Output the [x, y] coordinate of the center of the cell containing the given text.  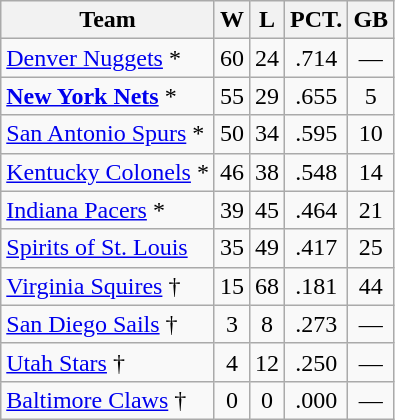
.000 [316, 400]
.273 [316, 324]
.464 [316, 210]
PCT. [316, 20]
Utah Stars † [108, 362]
12 [268, 362]
Team [108, 20]
34 [268, 134]
5 [371, 96]
.655 [316, 96]
35 [232, 248]
24 [268, 58]
15 [232, 286]
44 [371, 286]
21 [371, 210]
New York Nets * [108, 96]
46 [232, 172]
.548 [316, 172]
.250 [316, 362]
8 [268, 324]
25 [371, 248]
San Antonio Spurs * [108, 134]
68 [268, 286]
3 [232, 324]
.595 [316, 134]
14 [371, 172]
Baltimore Claws † [108, 400]
San Diego Sails † [108, 324]
Indiana Pacers * [108, 210]
L [268, 20]
Spirits of St. Louis [108, 248]
W [232, 20]
38 [268, 172]
Virginia Squires † [108, 286]
4 [232, 362]
49 [268, 248]
GB [371, 20]
29 [268, 96]
Kentucky Colonels * [108, 172]
.417 [316, 248]
10 [371, 134]
55 [232, 96]
60 [232, 58]
50 [232, 134]
39 [232, 210]
.714 [316, 58]
Denver Nuggets * [108, 58]
45 [268, 210]
.181 [316, 286]
